Locate the cell with the specified text and output its [x, y] center coordinate. 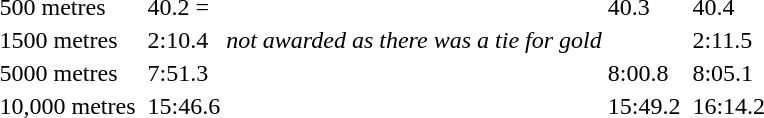
not awarded as there was a tie for gold [414, 40]
8:00.8 [644, 73]
2:10.4 [184, 40]
7:51.3 [184, 73]
